Capture the cell that displays the provided text and extract its [x, y] central coordinate. 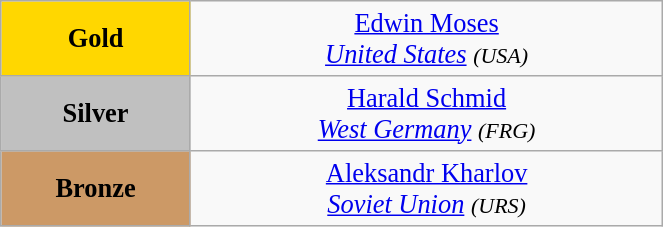
Aleksandr KharlovSoviet Union (URS) [426, 188]
Bronze [96, 188]
Harald SchmidWest Germany (FRG) [426, 112]
Edwin MosesUnited States (USA) [426, 38]
Gold [96, 38]
Silver [96, 112]
